From the cell containing the given text, extract its center point as [x, y] coordinate. 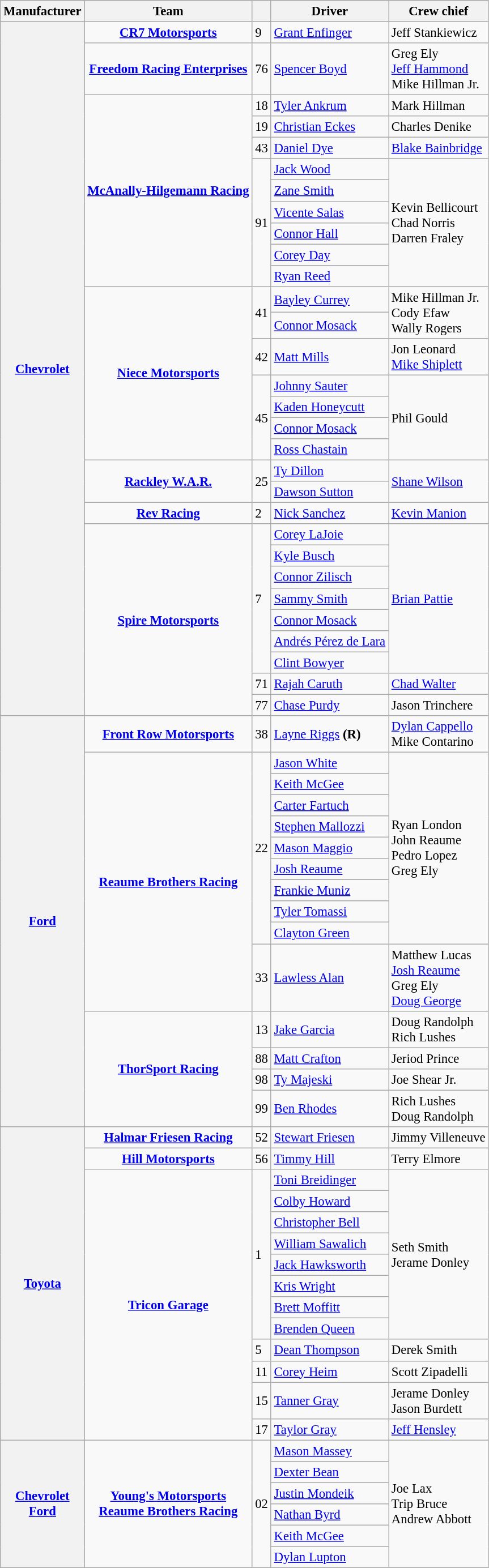
Jack Hawksworth [330, 1265]
Phil Gould [439, 417]
Carter Fartuch [330, 806]
52 [262, 1138]
Rajah Caruth [330, 684]
91 [262, 223]
Vicente Salas [330, 212]
Christian Eckes [330, 127]
Charles Denike [439, 127]
2 [262, 514]
Blake Bainbridge [439, 148]
Driver [330, 11]
42 [262, 357]
Ryan London John Reaume Pedro Lopez Greg Ely [439, 848]
Ty Majeski [330, 1079]
Ryan Reed [330, 276]
Kyle Busch [330, 556]
Freedom Racing Enterprises [168, 69]
Dylan Lupton [330, 1557]
13 [262, 1029]
Chevrolet Ford [42, 1504]
41 [262, 313]
Reaume Brothers Racing [168, 881]
Daniel Dye [330, 148]
Brett Moffitt [330, 1308]
1 [262, 1255]
Terry Elmore [439, 1159]
77 [262, 705]
Rich Lushes Doug Randolph [439, 1109]
CR7 Motorsports [168, 33]
Jason Trinchere [439, 705]
Connor Zilisch [330, 578]
Brian Pattie [439, 598]
Andrés Pérez de Lara [330, 641]
Jimmy Villeneuve [439, 1138]
Corey LaJoie [330, 535]
Mike Hillman Jr. Cody Efaw Wally Rogers [439, 313]
56 [262, 1159]
Layne Riggs (R) [330, 734]
Chevrolet [42, 369]
Matthew Lucas Josh Reaume Greg Ely Doug George [439, 977]
Corey Heim [330, 1372]
Hill Motorsports [168, 1159]
45 [262, 417]
Kevin Manion [439, 514]
Jon Leonard Mike Shiplett [439, 357]
Young's Motorsports Reaume Brothers Racing [168, 1504]
38 [262, 734]
Mason Massey [330, 1451]
98 [262, 1079]
Joe Shear Jr. [439, 1079]
Grant Enfinger [330, 33]
Josh Reaume [330, 869]
Clayton Green [330, 933]
22 [262, 848]
Kris Wright [330, 1287]
18 [262, 106]
McAnally-Hilgemann Racing [168, 191]
Chase Purdy [330, 705]
33 [262, 977]
Ross Chastain [330, 450]
43 [262, 148]
9 [262, 33]
Toni Breidinger [330, 1180]
Seth Smith Jerame Donley [439, 1255]
Chad Walter [439, 684]
Brenden Queen [330, 1329]
Dawson Sutton [330, 492]
Front Row Motorsports [168, 734]
11 [262, 1372]
Shane Wilson [439, 481]
5 [262, 1351]
02 [262, 1504]
Nathan Byrd [330, 1515]
Derek Smith [439, 1351]
Rev Racing [168, 514]
Toyota [42, 1283]
Spire Motorsports [168, 619]
Ford [42, 921]
ThorSport Racing [168, 1069]
Manufacturer [42, 11]
Jerame Donley Jason Burdett [439, 1401]
19 [262, 127]
99 [262, 1109]
Jeff Stankiewicz [439, 33]
15 [262, 1401]
Johnny Sauter [330, 386]
Corey Day [330, 255]
Matt Crafton [330, 1058]
Ty Dillon [330, 471]
Dexter Bean [330, 1472]
Colby Howard [330, 1201]
Niece Motorsports [168, 374]
25 [262, 481]
Crew chief [439, 11]
88 [262, 1058]
Greg Ely Jeff Hammond Mike Hillman Jr. [439, 69]
Dean Thompson [330, 1351]
Connor Hall [330, 233]
Mark Hillman [439, 106]
Dylan Cappello Mike Contarino [439, 734]
Stewart Friesen [330, 1138]
Scott Zipadelli [439, 1372]
Clint Bowyer [330, 663]
Tyler Tomassi [330, 912]
17 [262, 1429]
Kaden Honeycutt [330, 407]
Matt Mills [330, 357]
Lawless Alan [330, 977]
Tanner Gray [330, 1401]
Jeff Hensley [439, 1429]
Joe Lax Trip Bruce Andrew Abbott [439, 1504]
Justin Mondeik [330, 1493]
Jason White [330, 763]
Jack Wood [330, 169]
Halmar Friesen Racing [168, 1138]
Mason Maggio [330, 848]
Ben Rhodes [330, 1109]
Jake Garcia [330, 1029]
Doug Randolph Rich Lushes [439, 1029]
Taylor Gray [330, 1429]
William Sawalich [330, 1244]
76 [262, 69]
Stephen Mallozzi [330, 827]
7 [262, 598]
Frankie Muniz [330, 891]
Jeriod Prince [439, 1058]
Kevin Bellicourt Chad Norris Darren Fraley [439, 223]
Bayley Currey [330, 300]
71 [262, 684]
Christopher Bell [330, 1223]
Spencer Boyd [330, 69]
Timmy Hill [330, 1159]
Nick Sanchez [330, 514]
Team [168, 11]
Sammy Smith [330, 599]
Rackley W.A.R. [168, 481]
Tyler Ankrum [330, 106]
Tricon Garage [168, 1305]
Zane Smith [330, 191]
